Return [x, y] of the center of cell containing provided text 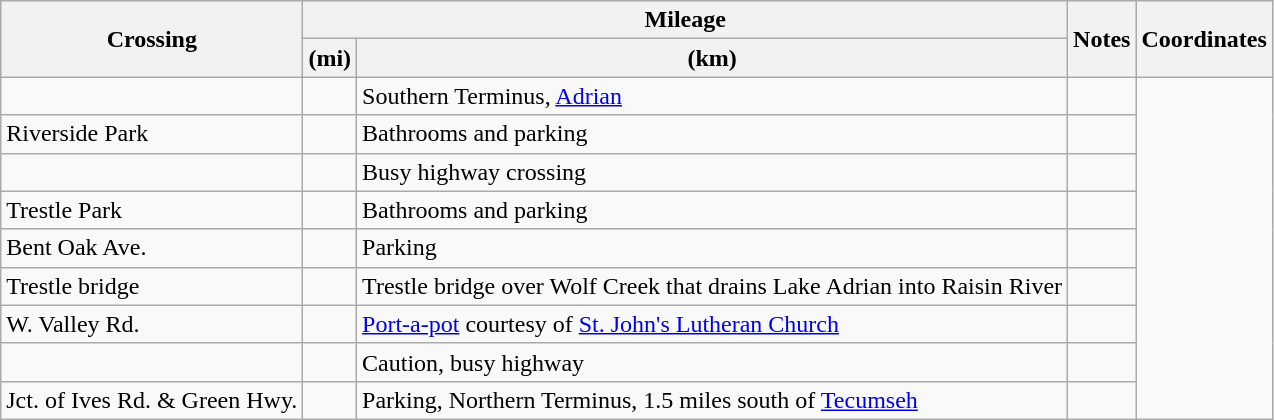
W. Valley Rd. [152, 324]
Riverside Park [152, 134]
(mi) [330, 58]
Busy highway crossing [712, 172]
Trestle bridge [152, 286]
Jct. of Ives Rd. & Green Hwy. [152, 400]
Trestle Park [152, 210]
Bent Oak Ave. [152, 248]
Mileage [686, 20]
Notes [1102, 39]
(km) [712, 58]
Port-a-pot courtesy of St. John's Lutheran Church [712, 324]
Crossing [152, 39]
Coordinates [1204, 39]
Parking [712, 248]
Trestle bridge over Wolf Creek that drains Lake Adrian into Raisin River [712, 286]
Southern Terminus, Adrian [712, 96]
Caution, busy highway [712, 362]
Parking, Northern Terminus, 1.5 miles south of Tecumseh [712, 400]
